Search for the cell housing the specified text and yield its (X, Y) center coordinate. 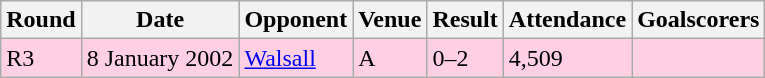
8 January 2002 (160, 58)
Venue (390, 20)
0–2 (465, 58)
Goalscorers (698, 20)
A (390, 58)
R3 (41, 58)
4,509 (567, 58)
Result (465, 20)
Walsall (296, 58)
Attendance (567, 20)
Date (160, 20)
Round (41, 20)
Opponent (296, 20)
